For the text-containing cell, return its midpoint in (x, y) coordinate format. 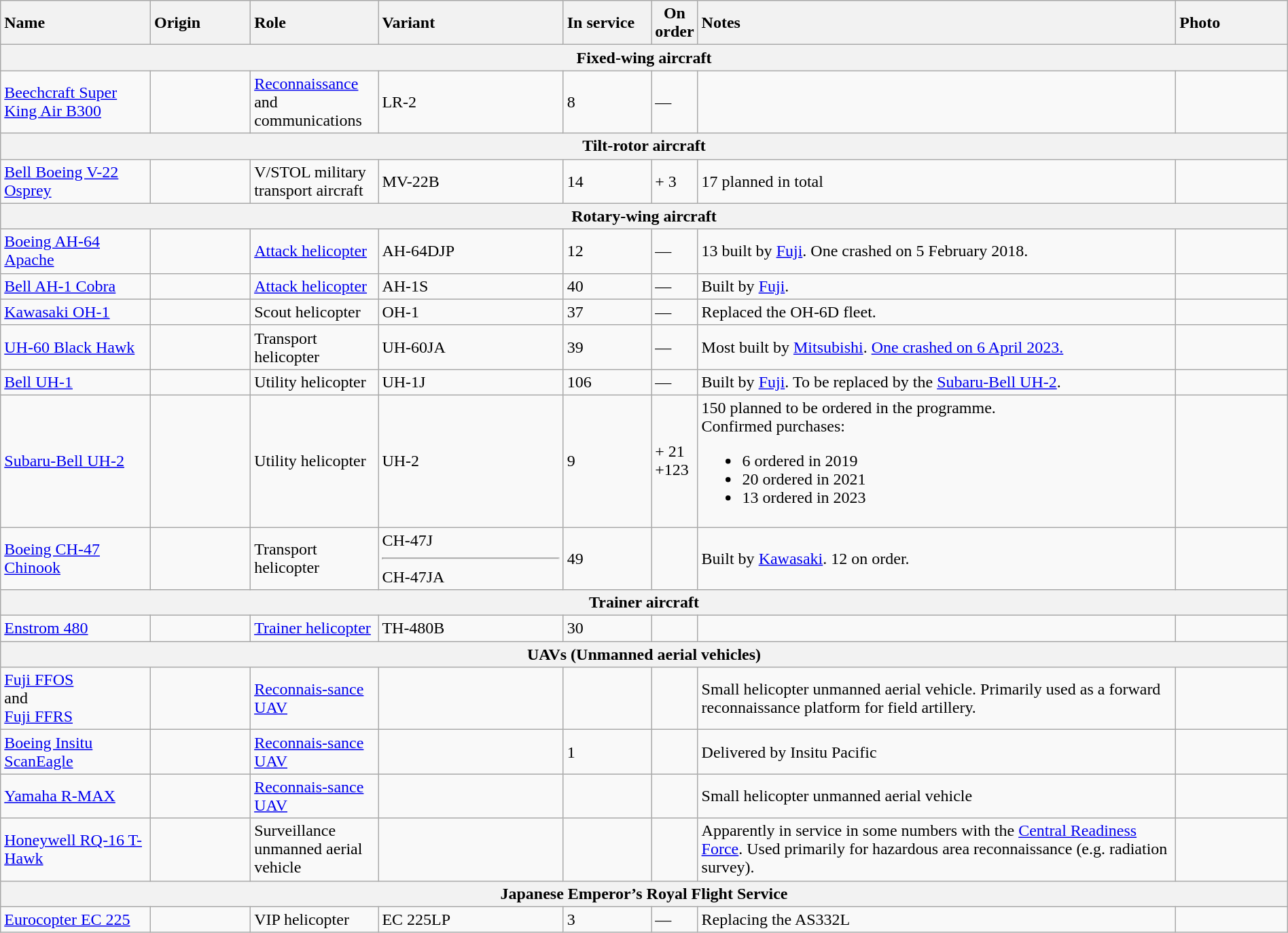
1 (607, 752)
106 (607, 382)
UH-60JA (471, 347)
Boeing Insitu ScanEagle (76, 752)
Yamaha R-MAX (76, 796)
UH-60 Black Hawk (76, 347)
Scout helicopter (315, 312)
TH-480B (471, 629)
VIP helicopter (315, 919)
LR-2 (471, 102)
UH-2 (471, 461)
Delivered by Insitu Pacific (937, 752)
9 (607, 461)
Tilt-rotor aircraft (644, 146)
13 built by Fuji. One crashed on 5 February 2018. (937, 251)
Origin (200, 23)
Replaced the OH-6D fleet. (937, 312)
V/STOL military transport aircraft (315, 181)
17 planned in total (937, 181)
Fixed-wing aircraft (644, 58)
UH-1J (471, 382)
Built by Fuji. To be replaced by the Subaru-Bell UH-2. (937, 382)
Bell UH-1 (76, 382)
Small helicopter unmanned aerial vehicle. Primarily used as a forward reconnaissance platform for field artillery. (937, 699)
37 (607, 312)
49 (607, 559)
Reconnaissance and communications (315, 102)
39 (607, 347)
Boeing AH-64 Apache (76, 251)
Subaru-Bell UH-2 (76, 461)
Fuji FFOSandFuji FFRS (76, 699)
Variant (471, 23)
Trainer aircraft (644, 603)
CH-47JCH-47JA (471, 559)
Bell AH-1 Cobra (76, 286)
EC 225LP (471, 919)
In service (607, 23)
Boeing CH-47 Chinook (76, 559)
+ 21+123 (675, 461)
Kawasaki OH-1 (76, 312)
+ 3 (675, 181)
14 (607, 181)
Name (76, 23)
Honeywell RQ-16 T-Hawk (76, 849)
3 (607, 919)
AH-1S (471, 286)
Role (315, 23)
Enstrom 480 (76, 629)
Trainer helicopter (315, 629)
Built by Fuji. (937, 286)
UAVs (Unmanned aerial vehicles) (644, 654)
Bell Boeing V-22 Osprey (76, 181)
OH-1 (471, 312)
Replacing the AS332L (937, 919)
Surveillance unmanned aerial vehicle (315, 849)
Photo (1232, 23)
Eurocopter EC 225 (76, 919)
Beechcraft Super King Air B300 (76, 102)
Built by Kawasaki. 12 on order. (937, 559)
Apparently in service in some numbers with the Central Readiness Force. Used primarily for hazardous area reconnaissance (e.g. radiation survey). (937, 849)
Most built by Mitsubishi. One crashed on 6 April 2023. (937, 347)
Small helicopter unmanned aerial vehicle (937, 796)
MV-22B (471, 181)
12 (607, 251)
Rotary-wing aircraft (644, 216)
40 (607, 286)
AH-64DJP (471, 251)
Japanese Emperor’s Royal Flight Service (644, 894)
150 planned to be ordered in the programme.Confirmed purchases:6 ordered in 201920 ordered in 202113 ordered in 2023 (937, 461)
On order (675, 23)
8 (607, 102)
30 (607, 629)
Notes (937, 23)
